Pinpoint the cell where the given text exists, returning its [x, y] midpoint coordinate. 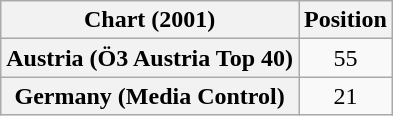
21 [346, 96]
Austria (Ö3 Austria Top 40) [150, 58]
Chart (2001) [150, 20]
Germany (Media Control) [150, 96]
55 [346, 58]
Position [346, 20]
